Scan for the cell matching the given text and deliver its (x, y) coordinate at center. 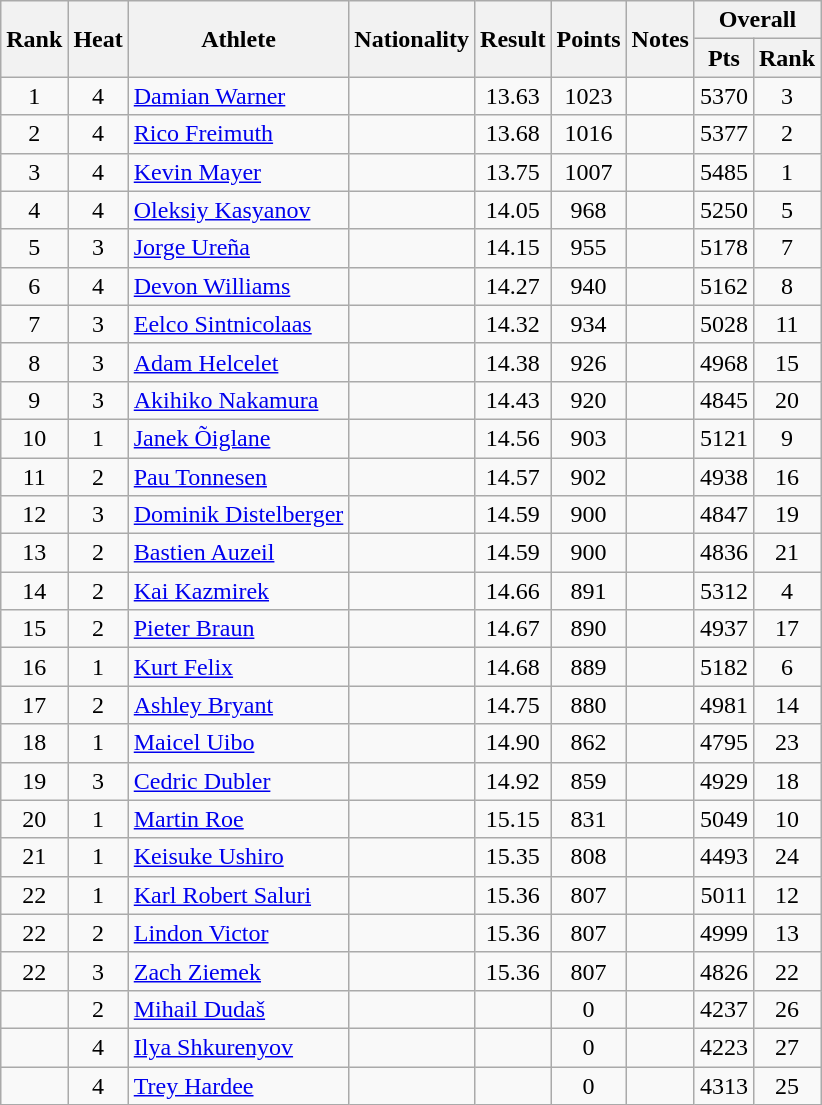
Ilya Shkurenyov (238, 1047)
14.15 (513, 248)
4937 (724, 629)
Bastien Auzeil (238, 553)
5485 (724, 172)
14.68 (513, 667)
4836 (724, 553)
968 (588, 210)
862 (588, 743)
5011 (724, 895)
Kevin Mayer (238, 172)
5370 (724, 96)
13.68 (513, 134)
14.43 (513, 400)
Eelco Sintnicolaas (238, 324)
4237 (724, 1009)
4313 (724, 1085)
14.05 (513, 210)
4493 (724, 857)
14.27 (513, 286)
Heat (98, 39)
808 (588, 857)
Points (588, 39)
15.15 (513, 819)
23 (786, 743)
920 (588, 400)
Janek Õiglane (238, 438)
5121 (724, 438)
14.67 (513, 629)
4968 (724, 362)
859 (588, 781)
Dominik Distelberger (238, 515)
Mihail Dudaš (238, 1009)
926 (588, 362)
Akihiko Nakamura (238, 400)
5162 (724, 286)
24 (786, 857)
Kai Kazmirek (238, 591)
5182 (724, 667)
Nationality (412, 39)
890 (588, 629)
5178 (724, 248)
4929 (724, 781)
Keisuke Ushiro (238, 857)
Pieter Braun (238, 629)
27 (786, 1047)
1023 (588, 96)
13.75 (513, 172)
Devon Williams (238, 286)
14.32 (513, 324)
Notes (660, 39)
14.66 (513, 591)
Karl Robert Saluri (238, 895)
902 (588, 477)
Damian Warner (238, 96)
5312 (724, 591)
Adam Helcelet (238, 362)
14.57 (513, 477)
14.90 (513, 743)
1016 (588, 134)
Overall (757, 20)
Martin Roe (238, 819)
25 (786, 1085)
Rico Freimuth (238, 134)
903 (588, 438)
Pau Tonnesen (238, 477)
831 (588, 819)
Kurt Felix (238, 667)
15.35 (513, 857)
955 (588, 248)
Jorge Ureña (238, 248)
Trey Hardee (238, 1085)
5377 (724, 134)
14.56 (513, 438)
Maicel Uibo (238, 743)
14.92 (513, 781)
Zach Ziemek (238, 971)
4826 (724, 971)
4223 (724, 1047)
Athlete (238, 39)
Lindon Victor (238, 933)
Cedric Dubler (238, 781)
891 (588, 591)
934 (588, 324)
26 (786, 1009)
5049 (724, 819)
Ashley Bryant (238, 705)
5028 (724, 324)
Result (513, 39)
14.38 (513, 362)
4999 (724, 933)
4845 (724, 400)
940 (588, 286)
14.75 (513, 705)
4795 (724, 743)
1007 (588, 172)
4938 (724, 477)
889 (588, 667)
Pts (724, 58)
4847 (724, 515)
4981 (724, 705)
880 (588, 705)
13.63 (513, 96)
5250 (724, 210)
Oleksiy Kasyanov (238, 210)
